Scan for the cell matching the given text and deliver its (X, Y) coordinate at center. 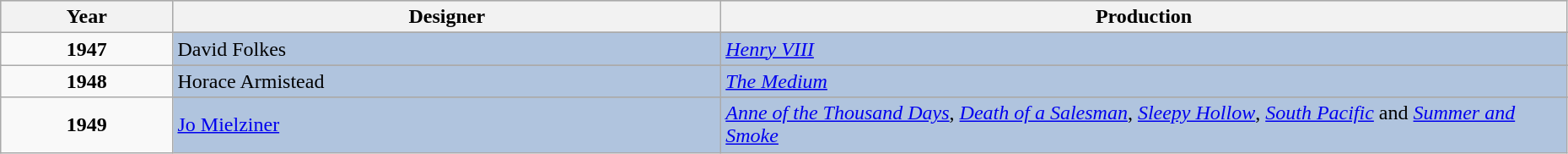
Year (87, 17)
1948 (87, 81)
David Folkes (447, 49)
Jo Mielziner (447, 125)
1947 (87, 49)
Anne of the Thousand Days, Death of a Salesman, Sleepy Hollow, South Pacific and Summer and Smoke (1144, 125)
Henry VIII (1144, 49)
Designer (447, 17)
The Medium (1144, 81)
1949 (87, 125)
Production (1144, 17)
Horace Armistead (447, 81)
